Identify which cell holds the provided text, then report its [X, Y] central coordinate. 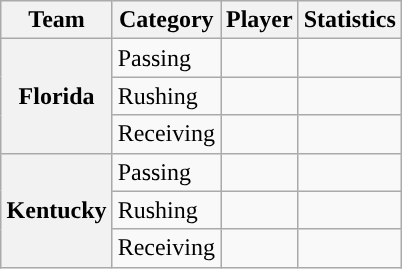
Category [166, 20]
Statistics [350, 20]
Player [259, 20]
Team [56, 20]
Kentucky [56, 210]
Florida [56, 96]
